Search for the cell housing the specified text and yield its (X, Y) center coordinate. 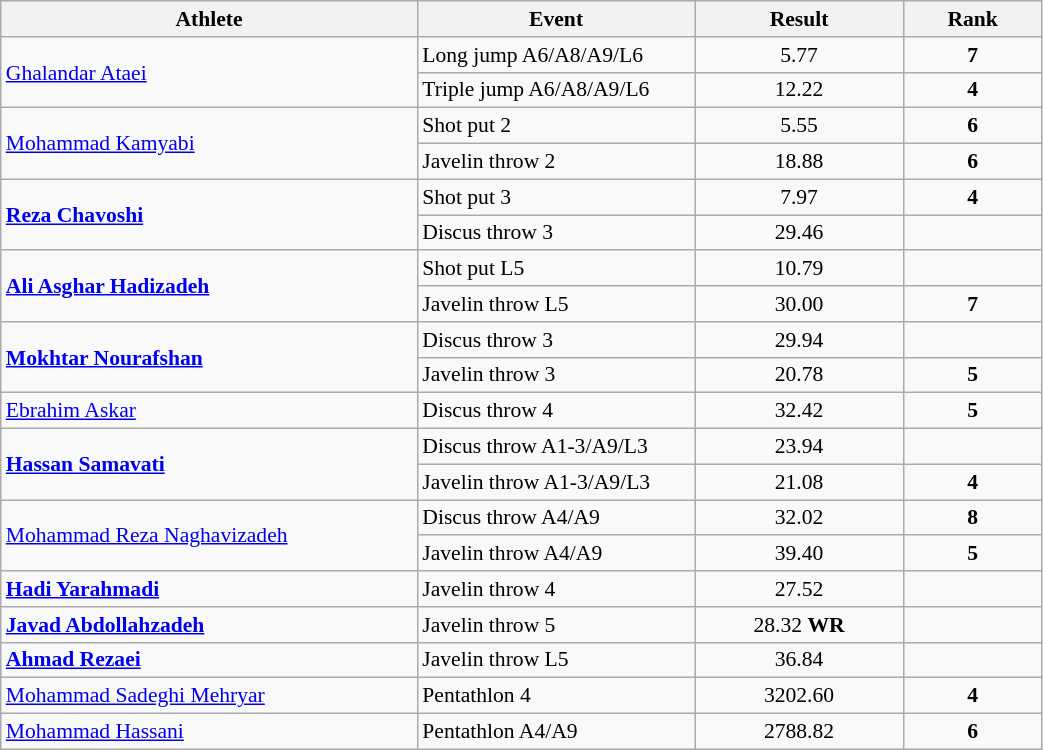
12.22 (799, 90)
Ali Asghar Hadizadeh (210, 286)
8 (972, 518)
Javelin throw 3 (556, 375)
Result (799, 19)
18.88 (799, 162)
Shot put 2 (556, 126)
Mohammad Sadeghi Mehryar (210, 696)
32.02 (799, 518)
7.97 (799, 197)
32.42 (799, 411)
Hadi Yarahmadi (210, 589)
Javelin throw 2 (556, 162)
20.78 (799, 375)
Reza Chavoshi (210, 214)
Mokhtar Nourafshan (210, 358)
30.00 (799, 304)
23.94 (799, 447)
Triple jump A6/A8/A9/L6 (556, 90)
Hassan Samavati (210, 464)
29.46 (799, 233)
2788.82 (799, 732)
Mohammad Hassani (210, 732)
Event (556, 19)
Mohammad Reza Naghavizadeh (210, 536)
Pentathlon 4 (556, 696)
Shot put L5 (556, 269)
10.79 (799, 269)
Javelin throw A1-3/A9/L3 (556, 482)
Mohammad Kamyabi (210, 144)
Rank (972, 19)
39.40 (799, 554)
5.55 (799, 126)
29.94 (799, 340)
27.52 (799, 589)
3202.60 (799, 696)
Javelin throw 4 (556, 589)
Pentathlon A4/A9 (556, 732)
Discus throw A1-3/A9/L3 (556, 447)
28.32 WR (799, 625)
Discus throw A4/A9 (556, 518)
Javelin throw 5 (556, 625)
21.08 (799, 482)
5.77 (799, 55)
Shot put 3 (556, 197)
Athlete (210, 19)
Ghalandar Ataei (210, 72)
Javelin throw A4/A9 (556, 554)
Ahmad Rezaei (210, 660)
Ebrahim Askar (210, 411)
36.84 (799, 660)
Javad Abdollahzadeh (210, 625)
Long jump A6/A8/A9/L6 (556, 55)
Discus throw 4 (556, 411)
